Determine the [x, y] coordinate at the center of the cell enclosing the given text.  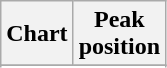
Chart [37, 34]
Peakposition [119, 34]
